Identify which cell holds the provided text, then report its [X, Y] central coordinate. 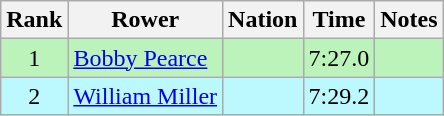
2 [34, 96]
Notes [409, 20]
7:29.2 [339, 96]
William Miller [146, 96]
Nation [263, 20]
1 [34, 58]
Rank [34, 20]
Rower [146, 20]
Time [339, 20]
7:27.0 [339, 58]
Bobby Pearce [146, 58]
